For the text-containing cell, return its midpoint in (X, Y) coordinate format. 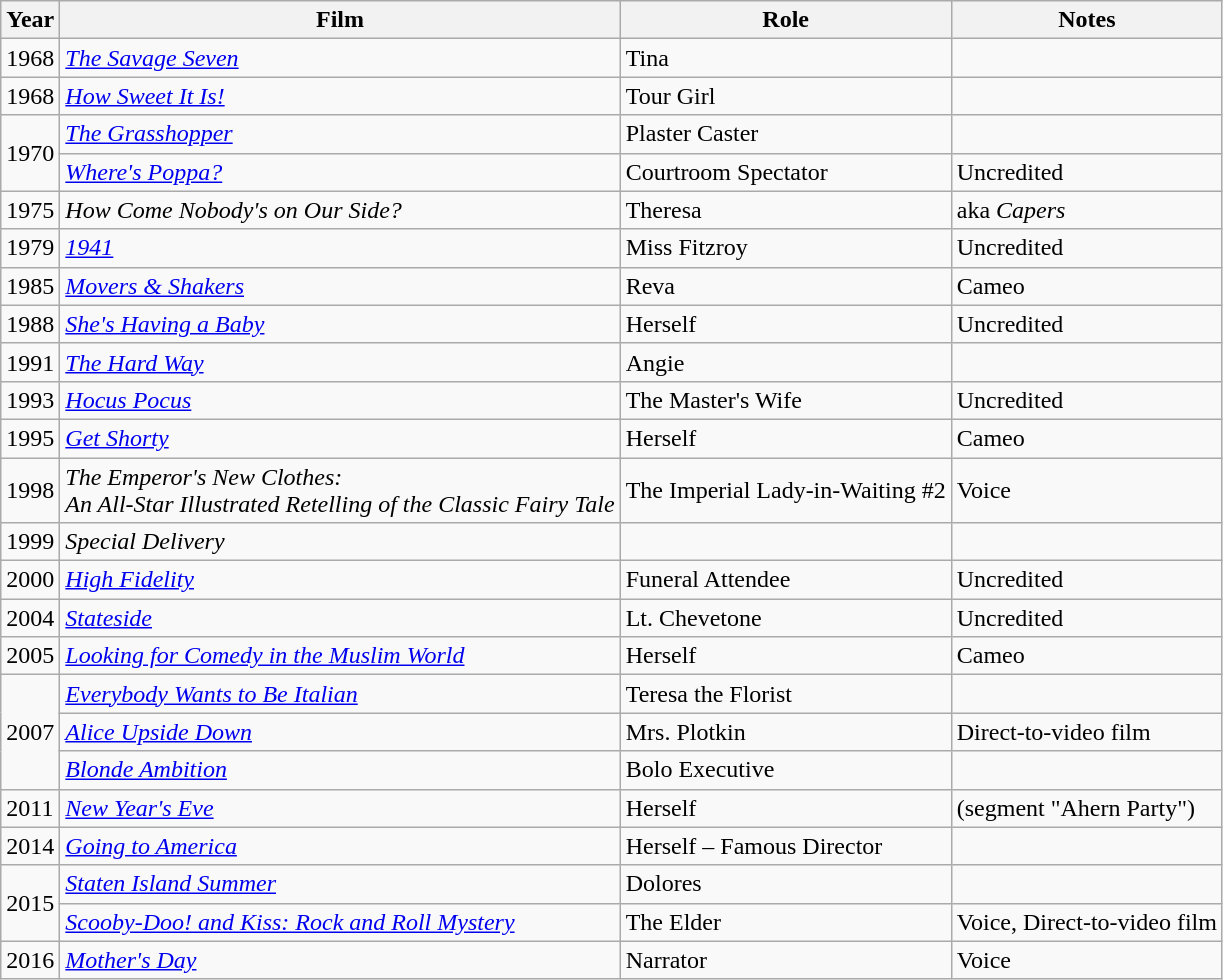
2016 (30, 960)
Plaster Caster (786, 134)
The Hard Way (340, 362)
1975 (30, 210)
1979 (30, 248)
The Imperial Lady-in-Waiting #2 (786, 490)
Stateside (340, 618)
Hocus Pocus (340, 400)
Tour Girl (786, 96)
Scooby-Doo! and Kiss: Rock and Roll Mystery (340, 922)
Role (786, 20)
Teresa the Florist (786, 694)
Tina (786, 58)
The Savage Seven (340, 58)
Film (340, 20)
How Sweet It Is! (340, 96)
Theresa (786, 210)
Angie (786, 362)
1991 (30, 362)
Narrator (786, 960)
Miss Fitzroy (786, 248)
Get Shorty (340, 438)
2005 (30, 656)
2000 (30, 580)
2015 (30, 903)
Reva (786, 286)
Mrs. Plotkin (786, 732)
The Grasshopper (340, 134)
The Emperor's New Clothes:An All-Star Illustrated Retelling of the Classic Fairy Tale (340, 490)
High Fidelity (340, 580)
Staten Island Summer (340, 884)
Where's Poppa? (340, 172)
Bolo Executive (786, 770)
Dolores (786, 884)
1995 (30, 438)
1985 (30, 286)
Mother's Day (340, 960)
2004 (30, 618)
2014 (30, 846)
Funeral Attendee (786, 580)
New Year's Eve (340, 808)
She's Having a Baby (340, 324)
1998 (30, 490)
The Elder (786, 922)
(segment "Ahern Party") (1086, 808)
Herself – Famous Director (786, 846)
Going to America (340, 846)
1999 (30, 542)
Movers & Shakers (340, 286)
1941 (340, 248)
The Master's Wife (786, 400)
Courtroom Spectator (786, 172)
Year (30, 20)
Everybody Wants to Be Italian (340, 694)
Direct-to-video film (1086, 732)
Blonde Ambition (340, 770)
Special Delivery (340, 542)
2007 (30, 732)
Voice, Direct-to-video film (1086, 922)
How Come Nobody's on Our Side? (340, 210)
Looking for Comedy in the Muslim World (340, 656)
1993 (30, 400)
Alice Upside Down (340, 732)
Lt. Chevetone (786, 618)
aka Capers (1086, 210)
Notes (1086, 20)
1970 (30, 153)
2011 (30, 808)
1988 (30, 324)
